Determine the (x, y) coordinate at the center of the cell enclosing the given text.  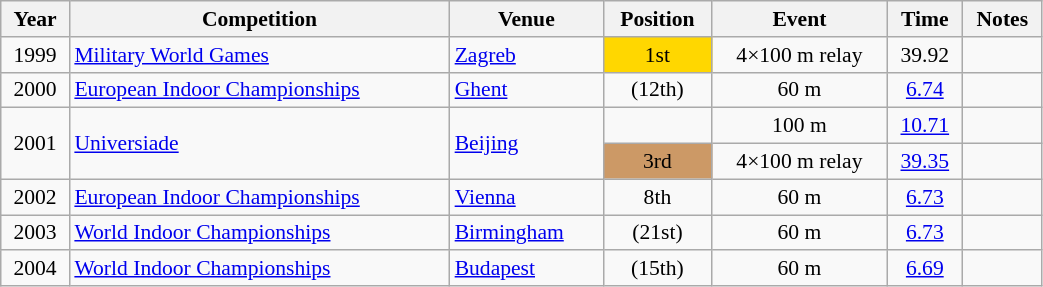
Beijing (526, 144)
6.74 (925, 90)
(15th) (658, 269)
2003 (36, 233)
Vienna (526, 197)
Budapest (526, 269)
Competition (259, 19)
39.35 (925, 162)
Time (925, 19)
8th (658, 197)
Event (800, 19)
2004 (36, 269)
Universiade (259, 144)
2000 (36, 90)
39.92 (925, 55)
Birmingham (526, 233)
2002 (36, 197)
Ghent (526, 90)
(12th) (658, 90)
1st (658, 55)
2001 (36, 144)
Year (36, 19)
(21st) (658, 233)
1999 (36, 55)
100 m (800, 126)
3rd (658, 162)
10.71 (925, 126)
Notes (1002, 19)
Venue (526, 19)
Zagreb (526, 55)
Position (658, 19)
Military World Games (259, 55)
6.69 (925, 269)
